Determine the [X, Y] coordinate at the center of the cell enclosing the given text.  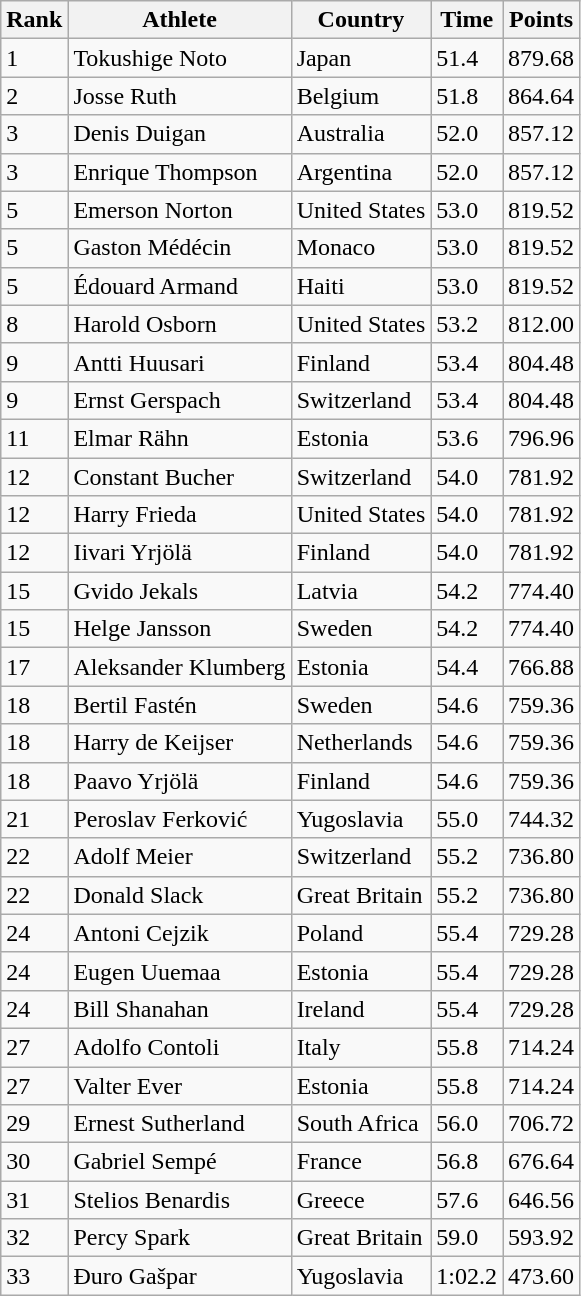
744.32 [542, 819]
676.64 [542, 1162]
473.60 [542, 1276]
Valter Ever [180, 1085]
796.96 [542, 438]
Netherlands [361, 743]
2 [34, 96]
Stelios Benardis [180, 1200]
8 [34, 324]
Australia [361, 134]
Adolf Meier [180, 857]
Belgium [361, 96]
29 [34, 1124]
766.88 [542, 667]
1:02.2 [467, 1276]
Édouard Armand [180, 286]
Haiti [361, 286]
56.8 [467, 1162]
Greece [361, 1200]
54.4 [467, 667]
Ernst Gerspach [180, 400]
Josse Ruth [180, 96]
Argentina [361, 172]
South Africa [361, 1124]
51.4 [467, 58]
53.2 [467, 324]
593.92 [542, 1238]
Gabriel Sempé [180, 1162]
Denis Duigan [180, 134]
Paavo Yrjölä [180, 781]
Harry Frieda [180, 515]
Constant Bucher [180, 477]
21 [34, 819]
Helge Jansson [180, 629]
646.56 [542, 1200]
Time [467, 20]
706.72 [542, 1124]
Harry de Keijser [180, 743]
Latvia [361, 591]
51.8 [467, 96]
Antti Huusari [180, 362]
30 [34, 1162]
Donald Slack [180, 895]
Tokushige Noto [180, 58]
Aleksander Klumberg [180, 667]
1 [34, 58]
Japan [361, 58]
Antoni Cejzik [180, 933]
Ernest Sutherland [180, 1124]
Gvido Jekals [180, 591]
31 [34, 1200]
Adolfo Contoli [180, 1047]
Athlete [180, 20]
Country [361, 20]
Monaco [361, 248]
11 [34, 438]
Italy [361, 1047]
Ðuro Gašpar [180, 1276]
Points [542, 20]
Gaston Médécin [180, 248]
Ireland [361, 1009]
Peroslav Ferković [180, 819]
Enrique Thompson [180, 172]
32 [34, 1238]
Percy Spark [180, 1238]
France [361, 1162]
Bill Shanahan [180, 1009]
Emerson Norton [180, 210]
53.6 [467, 438]
55.0 [467, 819]
Rank [34, 20]
59.0 [467, 1238]
17 [34, 667]
Harold Osborn [180, 324]
56.0 [467, 1124]
57.6 [467, 1200]
Bertil Fastén [180, 705]
864.64 [542, 96]
Elmar Rähn [180, 438]
812.00 [542, 324]
Poland [361, 933]
33 [34, 1276]
879.68 [542, 58]
Iivari Yrjölä [180, 553]
Eugen Uuemaa [180, 971]
